Pinpoint the cell where the given text exists, returning its (x, y) midpoint coordinate. 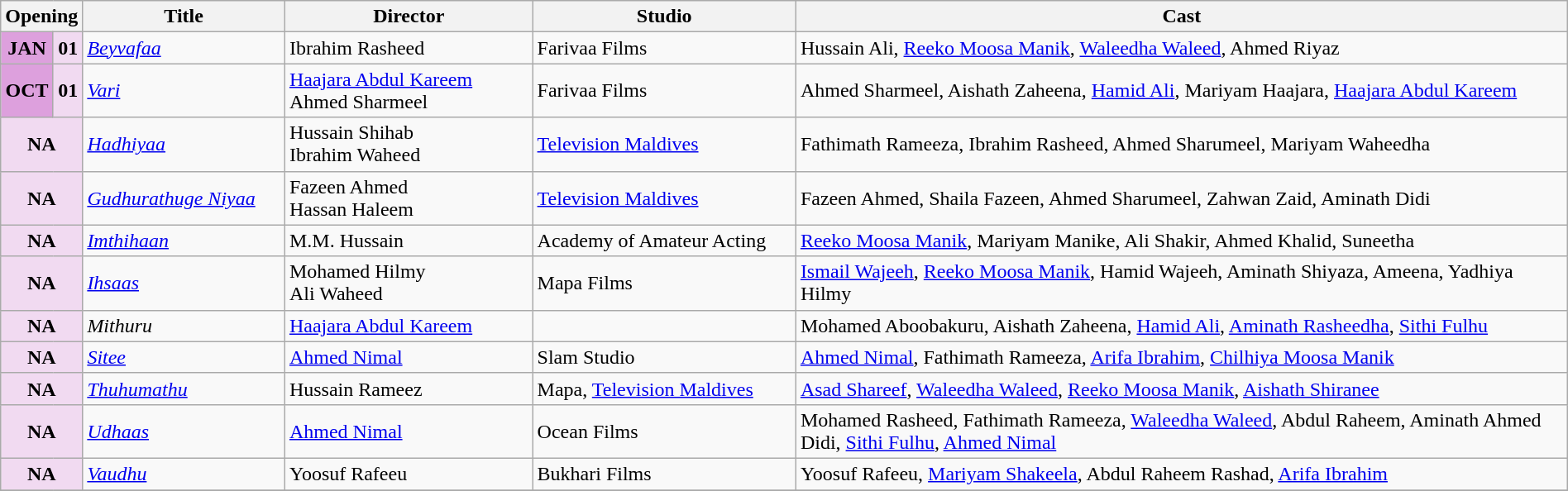
Thuhumathu (184, 389)
Haajara Abdul KareemAhmed Sharmeel (409, 91)
Hussain ShihabIbrahim Waheed (409, 144)
Hussain Rameez (409, 389)
Mohamed Aboobakuru, Aishath Zaheena, Hamid Ali, Aminath Rasheedha, Sithi Fulhu (1181, 326)
Sitee (184, 357)
Studio (664, 17)
Imthihaan (184, 241)
Bukhari Films (664, 474)
Cast (1181, 17)
Hussain Ali, Reeko Moosa Manik, Waleedha Waleed, Ahmed Riyaz (1181, 48)
OCT (27, 91)
Mohamed Rasheed, Fathimath Rameeza, Waleedha Waleed, Abdul Raheem, Aminath Ahmed Didi, Sithi Fulhu, Ahmed Nimal (1181, 431)
Vaudhu (184, 474)
Academy of Amateur Acting (664, 241)
Haajara Abdul Kareem (409, 326)
Fathimath Rameeza, Ibrahim Rasheed, Ahmed Sharumeel, Mariyam Waheedha (1181, 144)
Asad Shareef, Waleedha Waleed, Reeko Moosa Manik, Aishath Shiranee (1181, 389)
Hadhiyaa (184, 144)
Ocean Films (664, 431)
Ahmed Nimal, Fathimath Rameeza, Arifa Ibrahim, Chilhiya Moosa Manik (1181, 357)
Director (409, 17)
Ahmed Sharmeel, Aishath Zaheena, Hamid Ali, Mariyam Haajara, Haajara Abdul Kareem (1181, 91)
JAN (27, 48)
Beyvafaa (184, 48)
Ismail Wajeeh, Reeko Moosa Manik, Hamid Wajeeh, Aminath Shiyaza, Ameena, Yadhiya Hilmy (1181, 283)
Ibrahim Rasheed (409, 48)
Slam Studio (664, 357)
Fazeen AhmedHassan Haleem (409, 198)
Mohamed HilmyAli Waheed (409, 283)
Udhaas (184, 431)
Fazeen Ahmed, Shaila Fazeen, Ahmed Sharumeel, Zahwan Zaid, Aminath Didi (1181, 198)
M.M. Hussain (409, 241)
Yoosuf Rafeeu, Mariyam Shakeela, Abdul Raheem Rashad, Arifa Ibrahim (1181, 474)
Vari (184, 91)
Yoosuf Rafeeu (409, 474)
Reeko Moosa Manik, Mariyam Manike, Ali Shakir, Ahmed Khalid, Suneetha (1181, 241)
Gudhurathuge Niyaa (184, 198)
Mapa, Television Maldives (664, 389)
Opening (41, 17)
Ihsaas (184, 283)
Mithuru (184, 326)
Title (184, 17)
Mapa Films (664, 283)
